For the text-containing cell, return its midpoint in (X, Y) coordinate format. 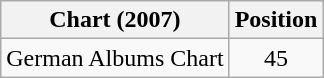
Position (276, 20)
45 (276, 58)
German Albums Chart (115, 58)
Chart (2007) (115, 20)
